Search for the cell housing the specified text and yield its (X, Y) center coordinate. 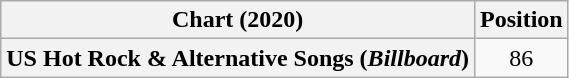
Position (521, 20)
Chart (2020) (238, 20)
86 (521, 58)
US Hot Rock & Alternative Songs (Billboard) (238, 58)
